Identify which cell holds the provided text, then report its [X, Y] central coordinate. 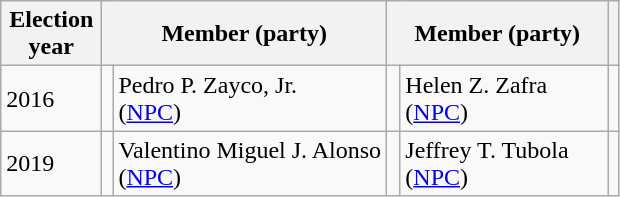
Valentino Miguel J. Alonso(NPC) [250, 164]
2019 [52, 164]
Electionyear [52, 34]
Jeffrey T. Tubola(NPC) [504, 164]
Helen Z. Zafra(NPC) [504, 98]
Pedro P. Zayco, Jr.(NPC) [250, 98]
2016 [52, 98]
